For the text-containing cell, return its midpoint in (x, y) coordinate format. 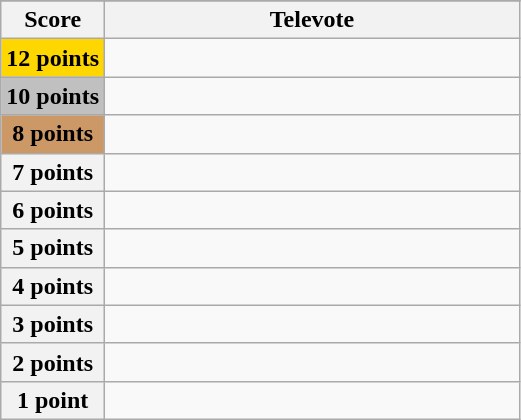
12 points (53, 58)
10 points (53, 96)
Score (53, 20)
3 points (53, 324)
8 points (53, 134)
Televote (312, 20)
5 points (53, 248)
1 point (53, 400)
7 points (53, 172)
4 points (53, 286)
2 points (53, 362)
6 points (53, 210)
